Locate the cell with the specified text and output its [x, y] center coordinate. 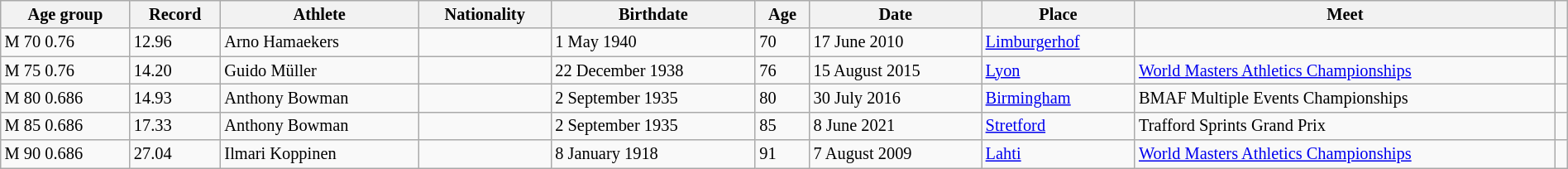
M 90 0.686 [65, 154]
Nationality [485, 14]
Date [896, 14]
91 [782, 154]
30 July 2016 [896, 98]
Arno Hamaekers [319, 42]
M 70 0.76 [65, 42]
BMAF Multiple Events Championships [1345, 98]
Ilmari Koppinen [319, 154]
27.04 [175, 154]
Guido Müller [319, 70]
80 [782, 98]
76 [782, 70]
M 75 0.76 [65, 70]
17 June 2010 [896, 42]
15 August 2015 [896, 70]
Meet [1345, 14]
Place [1059, 14]
Birthdate [653, 14]
8 January 1918 [653, 154]
1 May 1940 [653, 42]
Age group [65, 14]
Lyon [1059, 70]
8 June 2021 [896, 126]
12.96 [175, 42]
22 December 1938 [653, 70]
7 August 2009 [896, 154]
Record [175, 14]
Limburgerhof [1059, 42]
Lahti [1059, 154]
M 85 0.686 [65, 126]
14.93 [175, 98]
Athlete [319, 14]
M 80 0.686 [65, 98]
Trafford Sprints Grand Prix [1345, 126]
17.33 [175, 126]
Birmingham [1059, 98]
85 [782, 126]
14.20 [175, 70]
Age [782, 14]
70 [782, 42]
Stretford [1059, 126]
